Locate the cell with the specified text and output its (x, y) center coordinate. 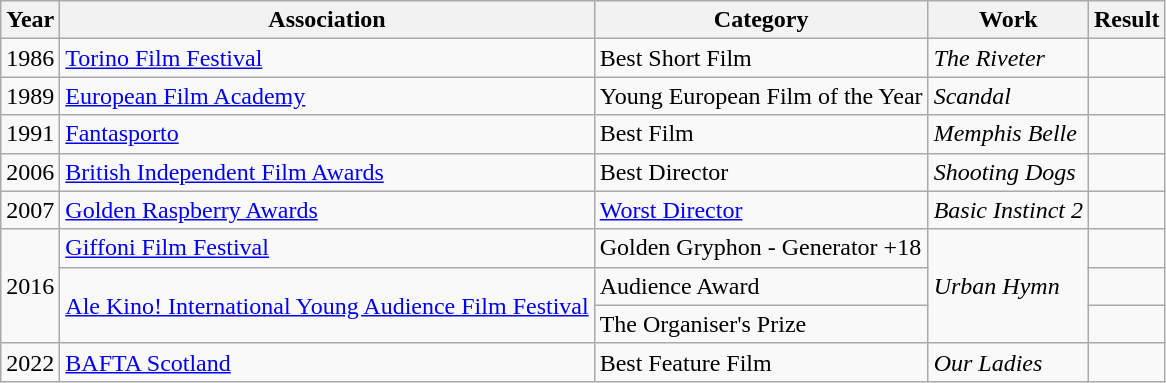
British Independent Film Awards (327, 172)
Audience Award (761, 286)
2007 (30, 210)
Association (327, 20)
2006 (30, 172)
Work (1008, 20)
Basic Instinct 2 (1008, 210)
2022 (30, 362)
Worst Director (761, 210)
Golden Gryphon - Generator +18 (761, 248)
The Organiser's Prize (761, 324)
Memphis Belle (1008, 134)
1986 (30, 58)
Fantasporto (327, 134)
Best Film (761, 134)
Scandal (1008, 96)
Shooting Dogs (1008, 172)
Year (30, 20)
Best Short Film (761, 58)
1989 (30, 96)
Giffoni Film Festival (327, 248)
Best Director (761, 172)
European Film Academy (327, 96)
Best Feature Film (761, 362)
1991 (30, 134)
The Riveter (1008, 58)
Urban Hymn (1008, 286)
Golden Raspberry Awards (327, 210)
Young European Film of the Year (761, 96)
Category (761, 20)
2016 (30, 286)
Our Ladies (1008, 362)
Torino Film Festival (327, 58)
Result (1127, 20)
BAFTA Scotland (327, 362)
Ale Kino! International Young Audience Film Festival (327, 305)
